Pinpoint the cell where the given text exists, returning its [x, y] midpoint coordinate. 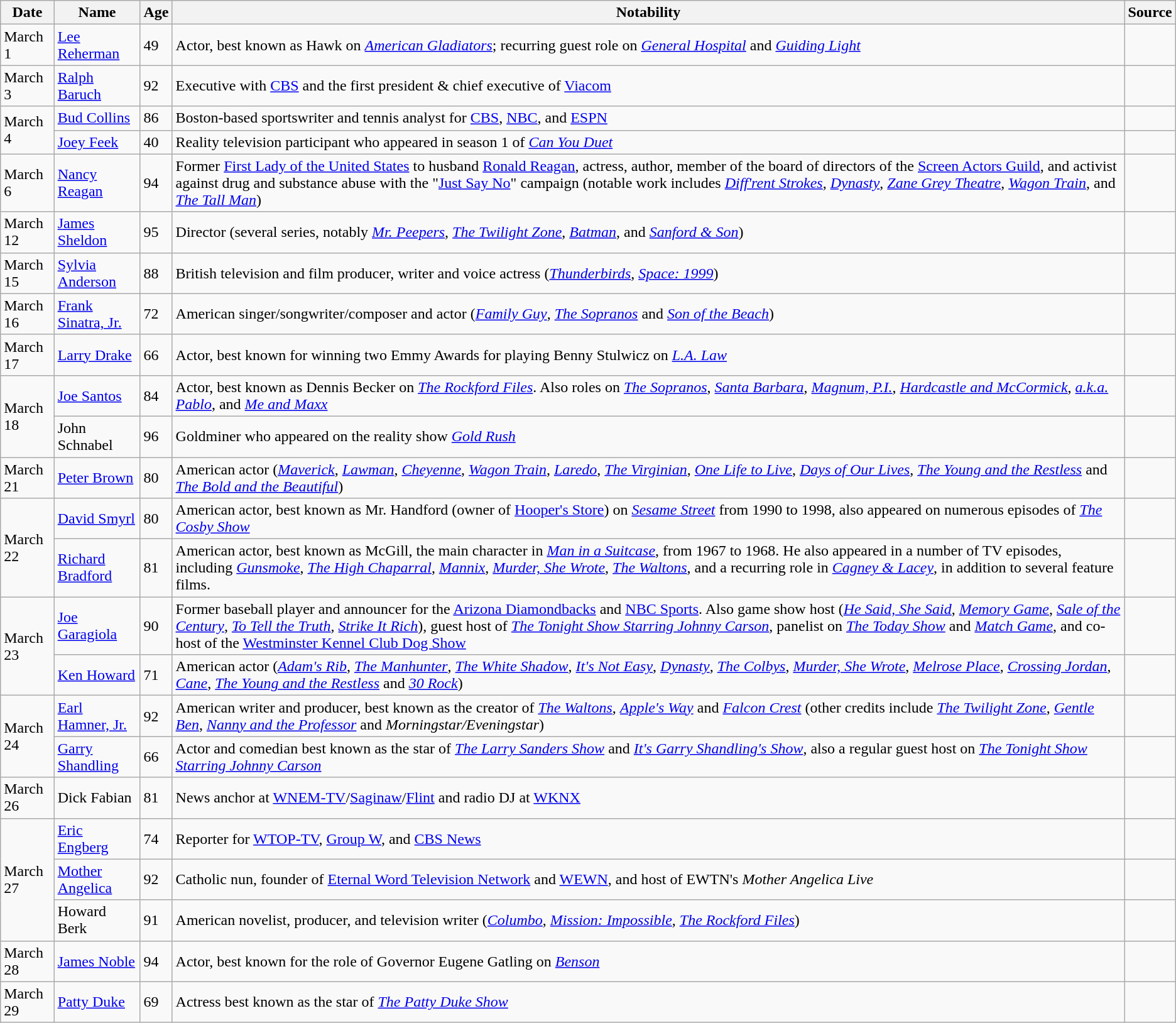
Source [1150, 13]
Mother Angelica [97, 880]
March 29 [28, 1002]
Dick Fabian [97, 798]
March 26 [28, 798]
March 3 [28, 85]
Joe Garagiola [97, 626]
James Noble [97, 961]
Ralph Baruch [97, 85]
March 27 [28, 880]
James Sheldon [97, 232]
Nancy Reagan [97, 183]
Actor, best known for winning two Emmy Awards for playing Benny Stulwicz on L.A. Law [648, 354]
91 [156, 920]
Frank Sinatra, Jr. [97, 314]
Actress best known as the star of The Patty Duke Show [648, 1002]
British television and film producer, writer and voice actress (Thunderbirds, Space: 1999) [648, 273]
March 12 [28, 232]
March 21 [28, 478]
Larry Drake [97, 354]
John Schnabel [97, 436]
Executive with CBS and the first president & chief executive of Viacom [648, 85]
49 [156, 45]
March 18 [28, 416]
74 [156, 838]
Ken Howard [97, 675]
Reality television participant who appeared in season 1 of Can You Duet [648, 142]
Name [97, 13]
40 [156, 142]
Catholic nun, founder of Eternal Word Television Network and WEWN, and host of EWTN's Mother Angelica Live [648, 880]
Bud Collins [97, 118]
American singer/songwriter/composer and actor (Family Guy, The Sopranos and Son of the Beach) [648, 314]
Earl Hamner, Jr. [97, 716]
March 17 [28, 354]
Actor, best known as Hawk on American Gladiators; recurring guest role on General Hospital and Guiding Light [648, 45]
Garry Shandling [97, 757]
Age [156, 13]
March 28 [28, 961]
84 [156, 396]
March 23 [28, 646]
Actor, best known for the role of Governor Eugene Gatling on Benson [648, 961]
86 [156, 118]
Patty Duke [97, 1002]
Boston-based sportswriter and tennis analyst for CBS, NBC, and ESPN [648, 118]
Joey Feek [97, 142]
Sylvia Anderson [97, 273]
March 16 [28, 314]
96 [156, 436]
March 4 [28, 130]
March 24 [28, 736]
71 [156, 675]
90 [156, 626]
Director (several series, notably Mr. Peepers, The Twilight Zone, Batman, and Sanford & Son) [648, 232]
March 15 [28, 273]
March 1 [28, 45]
Reporter for WTOP-TV, Group W, and CBS News [648, 838]
69 [156, 1002]
Notability [648, 13]
Lee Reherman [97, 45]
72 [156, 314]
News anchor at WNEM-TV/Saginaw/Flint and radio DJ at WKNX [648, 798]
Eric Engberg [97, 838]
March 6 [28, 183]
Goldminer who appeared on the reality show Gold Rush [648, 436]
Joe Santos [97, 396]
Richard Bradford [97, 568]
95 [156, 232]
88 [156, 273]
Date [28, 13]
David Smyrl [97, 519]
American novelist, producer, and television writer (Columbo, Mission: Impossible, The Rockford Files) [648, 920]
March 22 [28, 548]
Peter Brown [97, 478]
Howard Berk [97, 920]
